Scan for the cell matching the given text and deliver its (X, Y) coordinate at center. 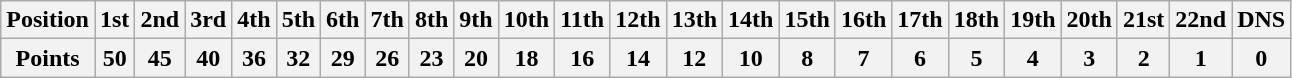
2 (1143, 58)
3rd (208, 20)
2nd (160, 20)
21st (1143, 20)
8th (431, 20)
14th (751, 20)
4th (254, 20)
7 (863, 58)
8 (807, 58)
13th (694, 20)
40 (208, 58)
3 (1089, 58)
22nd (1201, 20)
0 (1262, 58)
11th (582, 20)
6 (920, 58)
18th (976, 20)
Points (48, 58)
6th (343, 20)
1 (1201, 58)
4 (1033, 58)
20th (1089, 20)
16th (863, 20)
14 (638, 58)
5th (298, 20)
10th (526, 20)
23 (431, 58)
7th (387, 20)
12 (694, 58)
16 (582, 58)
9th (476, 20)
45 (160, 58)
19th (1033, 20)
36 (254, 58)
5 (976, 58)
32 (298, 58)
26 (387, 58)
12th (638, 20)
10 (751, 58)
50 (114, 58)
29 (343, 58)
15th (807, 20)
17th (920, 20)
DNS (1262, 20)
18 (526, 58)
Position (48, 20)
1st (114, 20)
20 (476, 58)
